Find where the given text appears and provide that cell's center as (x, y) coordinate. 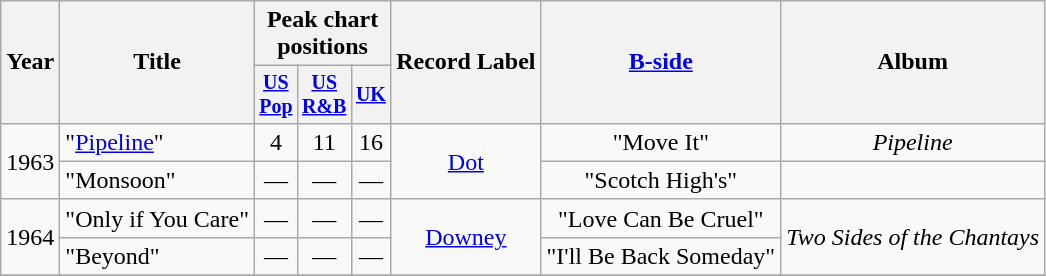
Album (913, 62)
"Only if You Care" (158, 218)
16 (370, 142)
"Move It" (661, 142)
Dot (466, 161)
Year (30, 62)
Downey (466, 237)
"Love Can Be Cruel" (661, 218)
"Beyond" (158, 256)
"Scotch High's" (661, 180)
"Monsoon" (158, 180)
UK (370, 94)
B-side (661, 62)
USPop (276, 94)
1963 (30, 161)
"I'll Be Back Someday" (661, 256)
Title (158, 62)
Pipeline (913, 142)
4 (276, 142)
1964 (30, 237)
Peak chartpositions (322, 34)
11 (324, 142)
"Pipeline" (158, 142)
Two Sides of the Chantays (913, 237)
Record Label (466, 62)
USR&B (324, 94)
